Capture the cell that displays the provided text and extract its [X, Y] central coordinate. 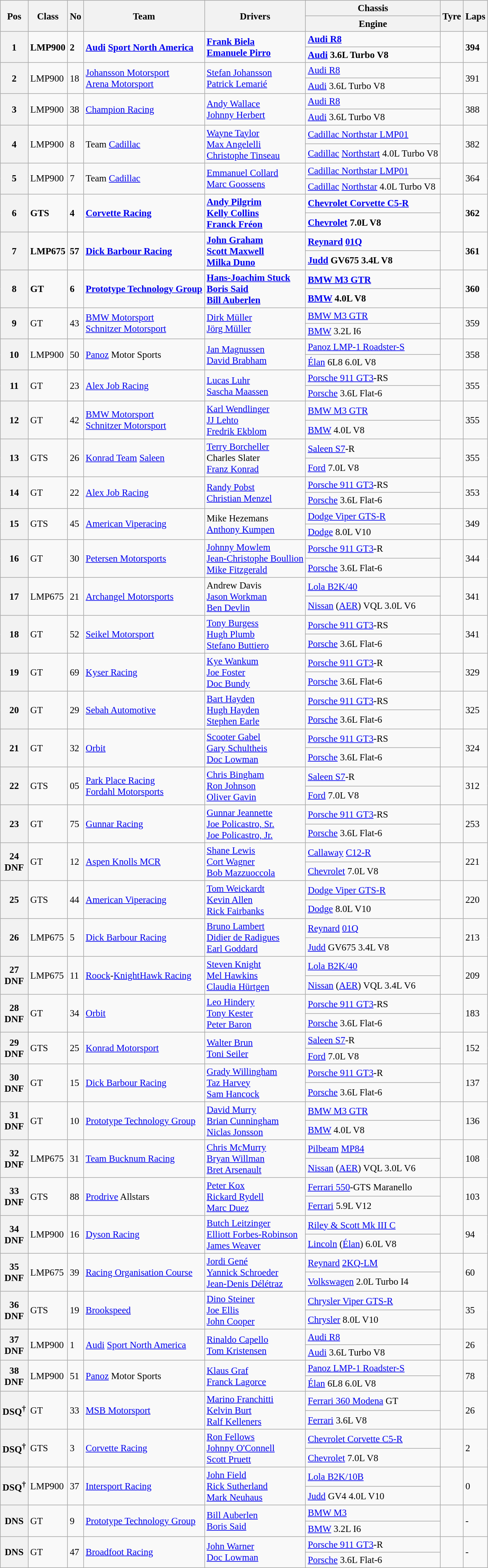
Tony Burgess Hugh Plumb Stefano Buttiero [255, 634]
391 [476, 78]
Callaway C12-R [373, 852]
382 [476, 144]
28DNF [14, 1014]
John Graham Scott Maxwell Milka Duno [255, 251]
MSB Motorsport [144, 1411]
329 [476, 672]
17 [14, 596]
213 [476, 938]
359 [476, 323]
0 [476, 1486]
Peter Kox Rickard Rydell Marc Duez [255, 1197]
108 [476, 1158]
Johnny Mowlem Jean-Christophe Boullion Mike Fitzgerald [255, 558]
Chris Bingham Ron Johnson Oliver Gavin [255, 786]
325 [476, 710]
220 [476, 900]
Butch Leitzinger Elliott Forbes-Robinson James Weaver [255, 1235]
Ferrari 550-GTS Maranello [373, 1187]
44 [75, 900]
John Field Rick Sutherland Mark Neuhaus [255, 1486]
364 [476, 178]
Lola B2K/10B [373, 1477]
Team [144, 16]
Grady Willingham Taz Harvey Sam Hancock [255, 1083]
Randy Pobst Christian Menzel [255, 493]
388 [476, 109]
31DNF [14, 1121]
No [75, 16]
57 [75, 251]
43 [75, 323]
Chrysler Viper GTS-R [373, 1301]
Shane Lewis Cort Wagner Bob Mazzuoccola [255, 862]
Bill Auberlen Boris Said [255, 1521]
183 [476, 1014]
Dirk Müller Jörg Müller [255, 323]
78 [476, 1376]
37DNF [14, 1344]
137 [476, 1083]
38DNF [14, 1376]
Ron Fellows Johnny O'Connell Scott Pruett [255, 1448]
324 [476, 748]
Jordi Gené Yannick Schroeder Jean-Denis Délétraz [255, 1272]
50 [75, 355]
221 [476, 862]
361 [476, 251]
Terry Borcheller Charles Slater Franz Konrad [255, 458]
Steven Knight Mel Hawkins Claudia Hürtgen [255, 976]
Emmanuel Collard Marc Goossens [255, 178]
Sebah Automotive [144, 710]
Klaus Graf Franck Lagorce [255, 1376]
Chrysler 8.0L V10 [373, 1320]
362 [476, 213]
Team Bucknum Racing [144, 1158]
Aspen Knolls MCR [144, 862]
88 [75, 1197]
Andrew Davis Jason Workman Ben Devlin [255, 596]
Bart Hayden Hugh Hayden Stephen Earle [255, 710]
Frank Biela Emanuele Pirro [255, 47]
Rinaldo Capello Tom Kristensen [255, 1344]
39 [75, 1272]
Prodrive Allstars [144, 1197]
94 [476, 1235]
32DNF [14, 1158]
Walter Brun Toni Seiler [255, 1048]
69 [75, 672]
344 [476, 558]
Intersport Racing [144, 1486]
30DNF [14, 1083]
David Murry Brian Cunningham Niclas Jonsson [255, 1121]
24DNF [14, 862]
312 [476, 786]
Dino Steiner Joe Ellis John Cooper [255, 1310]
52 [75, 634]
360 [476, 289]
Cadillac Northstart 4.0L Turbo V8 [373, 153]
Racing Organisation Course [144, 1272]
13 [14, 458]
Nissan (AER) VQL 3.4L V6 [373, 985]
Konrad Team Saleen [144, 458]
Tyre [452, 16]
35 [476, 1310]
37 [75, 1486]
36DNF [14, 1310]
Laps [476, 16]
Drivers [255, 16]
Brookspeed [144, 1310]
51 [75, 1376]
Gunnar Racing [144, 824]
Mike Hezemans Anthony Kumpen [255, 523]
Riley & Scott Mk III C [373, 1225]
Engine [373, 24]
Johansson Motorsport Arena Motorsport [144, 78]
Scooter Gabel Gary Schultheis Doc Lowman [255, 748]
33 [75, 1411]
Ferrari 5.9L V12 [373, 1206]
Wayne Taylor Max Angelelli Christophe Tinseau [255, 144]
349 [476, 523]
75 [75, 824]
358 [476, 355]
Volkswagen 2.0L Turbo I4 [373, 1282]
Park Place Racing Fordahl Motorsports [144, 786]
Lucas Luhr Sascha Maassen [255, 386]
Cadillac Northstar 4.0L Turbo V8 [373, 186]
209 [476, 976]
34 [75, 1014]
42 [75, 420]
Pos [14, 16]
Chassis [373, 8]
47 [75, 1552]
Konrad Motorsport [144, 1048]
38 [75, 109]
30 [75, 558]
20 [14, 710]
Lincoln (Élan) 6.0L V8 [373, 1244]
14 [14, 493]
33DNF [14, 1197]
29DNF [14, 1048]
Reynard 2KQ-LM [373, 1263]
31 [75, 1158]
Seikel Motorsport [144, 634]
Jan Magnussen David Brabham [255, 355]
Andy Pilgrim Kelly Collins Franck Fréon [255, 213]
Ferrari 360 Modena GT [373, 1401]
60 [476, 1272]
34DNF [14, 1235]
29 [75, 710]
Bruno Lambert Didier de Radigues Earl Goddard [255, 938]
Class [48, 16]
Chris McMurry Bryan Willman Bret Arsenault [255, 1158]
05 [75, 786]
Andy Wallace Johnny Herbert [255, 109]
John Warner Doc Lowman [255, 1552]
35DNF [14, 1272]
Dyson Racing [144, 1235]
Karl Wendlinger JJ Lehto Fredrik Ekblom [255, 420]
Ferrari 3.6L V8 [373, 1420]
Pilbeam MP84 [373, 1149]
Tom Weickardt Kevin Allen Rick Fairbanks [255, 900]
27DNF [14, 976]
152 [476, 1048]
Kyser Racing [144, 672]
Petersen Motorsports [144, 558]
136 [476, 1121]
Judd GV4 4.0L V10 [373, 1496]
Stefan Johansson Patrick Lemarié [255, 78]
253 [476, 824]
Broadfoot Racing [144, 1552]
Marino Franchitti Kelvin Burt Ralf Kelleners [255, 1411]
BMW M3 [373, 1513]
Roock-KnightHawk Racing [144, 976]
Leo Hindery Tony Kester Peter Baron [255, 1014]
353 [476, 493]
Hans-Joachim Stuck Boris Said Bill Auberlen [255, 289]
Gunnar Jeannette Joe Policastro, Sr. Joe Policastro, Jr. [255, 824]
Kye Wankum Joe Foster Doc Bundy [255, 672]
Archangel Motorsports [144, 596]
Champion Racing [144, 109]
32 [75, 748]
103 [476, 1197]
45 [75, 523]
394 [476, 47]
